Detect which cell encompasses the target text, then output its (X, Y) center coordinate. 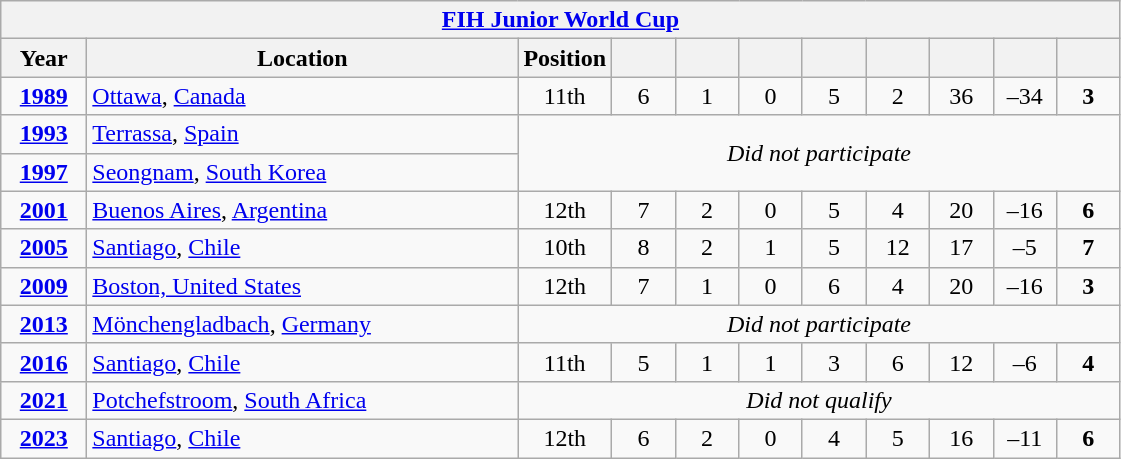
Mönchengladbach, Germany (302, 324)
1997 (44, 172)
2013 (44, 324)
1993 (44, 134)
2023 (44, 438)
Position (565, 58)
–6 (1025, 362)
–5 (1025, 248)
1989 (44, 96)
2009 (44, 286)
Terrassa, Spain (302, 134)
16 (961, 438)
2021 (44, 400)
Buenos Aires, Argentina (302, 210)
8 (644, 248)
17 (961, 248)
FIH Junior World Cup (560, 20)
Did not qualify (819, 400)
36 (961, 96)
2001 (44, 210)
Seongnam, South Korea (302, 172)
–11 (1025, 438)
Boston, United States (302, 286)
Location (302, 58)
2016 (44, 362)
Ottawa, Canada (302, 96)
Year (44, 58)
10th (565, 248)
–34 (1025, 96)
2005 (44, 248)
Potchefstroom, South Africa (302, 400)
